Find where the given text appears and provide that cell's center as (X, Y) coordinate. 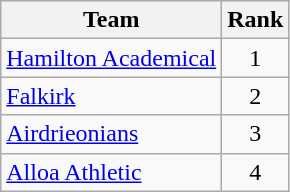
Alloa Athletic (112, 172)
Falkirk (112, 96)
Rank (256, 20)
1 (256, 58)
Airdrieonians (112, 134)
Hamilton Academical (112, 58)
2 (256, 96)
3 (256, 134)
Team (112, 20)
4 (256, 172)
